Provide the [X, Y] coordinate of the cell's center where the given text is located.  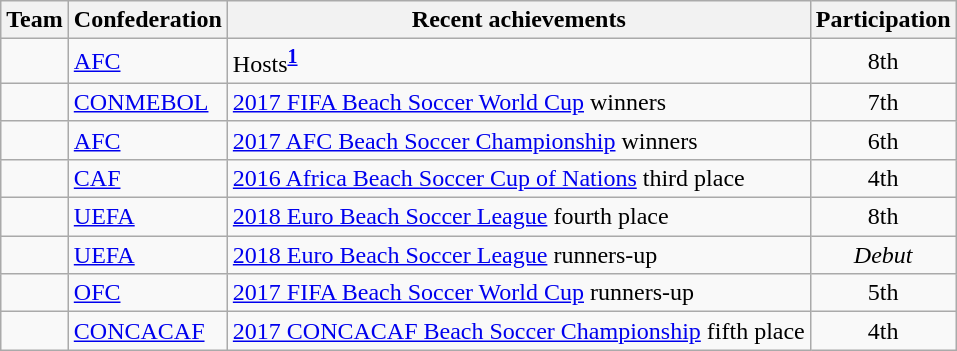
Confederation [148, 20]
Team [35, 20]
CAF [148, 178]
CONMEBOL [148, 102]
2017 FIFA Beach Soccer World Cup runners-up [518, 293]
Recent achievements [518, 20]
2018 Euro Beach Soccer League fourth place [518, 217]
OFC [148, 293]
2017 FIFA Beach Soccer World Cup winners [518, 102]
7th [883, 102]
2017 CONCACAF Beach Soccer Championship fifth place [518, 331]
2018 Euro Beach Soccer League runners-up [518, 255]
Debut [883, 255]
6th [883, 140]
CONCACAF [148, 331]
2017 AFC Beach Soccer Championship winners [518, 140]
2016 Africa Beach Soccer Cup of Nations third place [518, 178]
Hosts1 [518, 62]
5th [883, 293]
Participation [883, 20]
